For the text-containing cell, return its midpoint in (x, y) coordinate format. 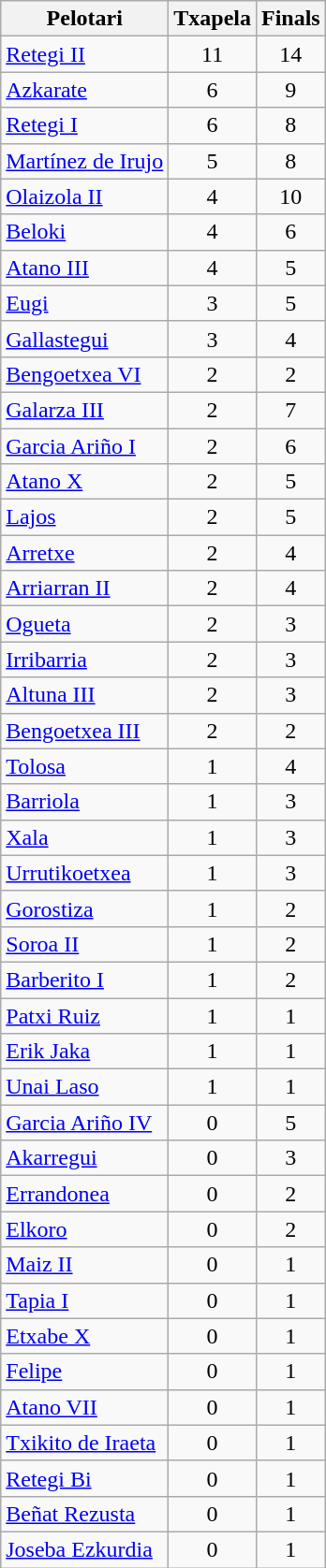
Gorostiza (84, 908)
Tapia I (84, 1300)
Soroa II (84, 944)
Atano VII (84, 1407)
11 (213, 54)
Errandonea (84, 1194)
Urrutikoetxea (84, 873)
Irribarria (84, 660)
Txapela (213, 19)
Joseba Ezkurdia (84, 1549)
Barberito I (84, 980)
Retegi II (84, 54)
Retegi I (84, 125)
Olaizola II (84, 196)
Gallastegui (84, 339)
Unai Laso (84, 1087)
Finals (290, 19)
Arriarran II (84, 588)
Garcia Ariño I (84, 446)
Atano X (84, 482)
Akarregui (84, 1158)
Patxi Ruiz (84, 1015)
Barriola (84, 802)
Ogueta (84, 624)
Etxabe X (84, 1336)
Tolosa (84, 766)
Felipe (84, 1372)
Pelotari (84, 19)
Galarza III (84, 410)
Eugi (84, 303)
Retegi Bi (84, 1478)
Bengoetxea III (84, 731)
Martínez de Irujo (84, 161)
Bengoetxea VI (84, 374)
Erik Jaka (84, 1052)
9 (290, 90)
Azkarate (84, 90)
Garcia Ariño IV (84, 1123)
Atano III (84, 268)
Xala (84, 837)
Maiz II (84, 1265)
14 (290, 54)
Beloki (84, 232)
10 (290, 196)
7 (290, 410)
Arretxe (84, 553)
Beñat Rezusta (84, 1514)
Altuna III (84, 695)
Elkoro (84, 1229)
Txikito de Iraeta (84, 1443)
Lajos (84, 517)
